For the text-containing cell, return its midpoint in [x, y] coordinate format. 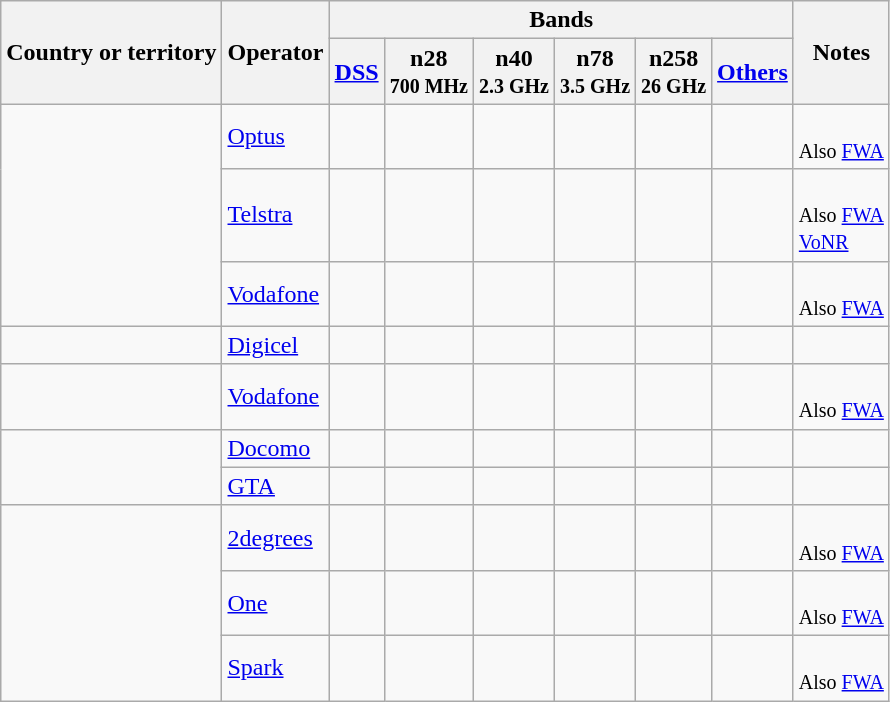
Operator [276, 52]
Docomo [276, 448]
GTA [276, 486]
n25826 GHz [674, 72]
2degrees [276, 538]
Telstra [276, 215]
Spark [276, 668]
Notes [841, 52]
One [276, 602]
Others [753, 72]
n783.5 GHz [596, 72]
n28700 MHz [428, 72]
DSS [356, 72]
Also FWAVoNR [841, 215]
Optus [276, 136]
Bands [561, 20]
Digicel [276, 345]
Country or territory [112, 52]
n402.3 GHz [514, 72]
